Find where the given text appears and provide that cell's center as [x, y] coordinate. 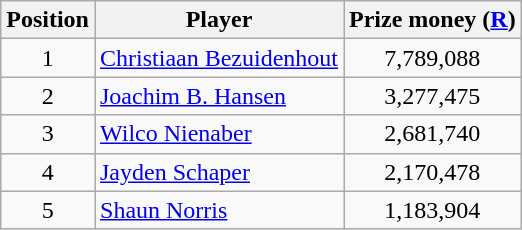
5 [48, 210]
2 [48, 96]
4 [48, 172]
7,789,088 [433, 58]
1 [48, 58]
Wilco Nienaber [218, 134]
Position [48, 20]
Christiaan Bezuidenhout [218, 58]
Prize money (R) [433, 20]
Joachim B. Hansen [218, 96]
1,183,904 [433, 210]
2,170,478 [433, 172]
Player [218, 20]
Jayden Schaper [218, 172]
2,681,740 [433, 134]
3,277,475 [433, 96]
3 [48, 134]
Shaun Norris [218, 210]
